Find where the given text appears and provide that cell's center as (x, y) coordinate. 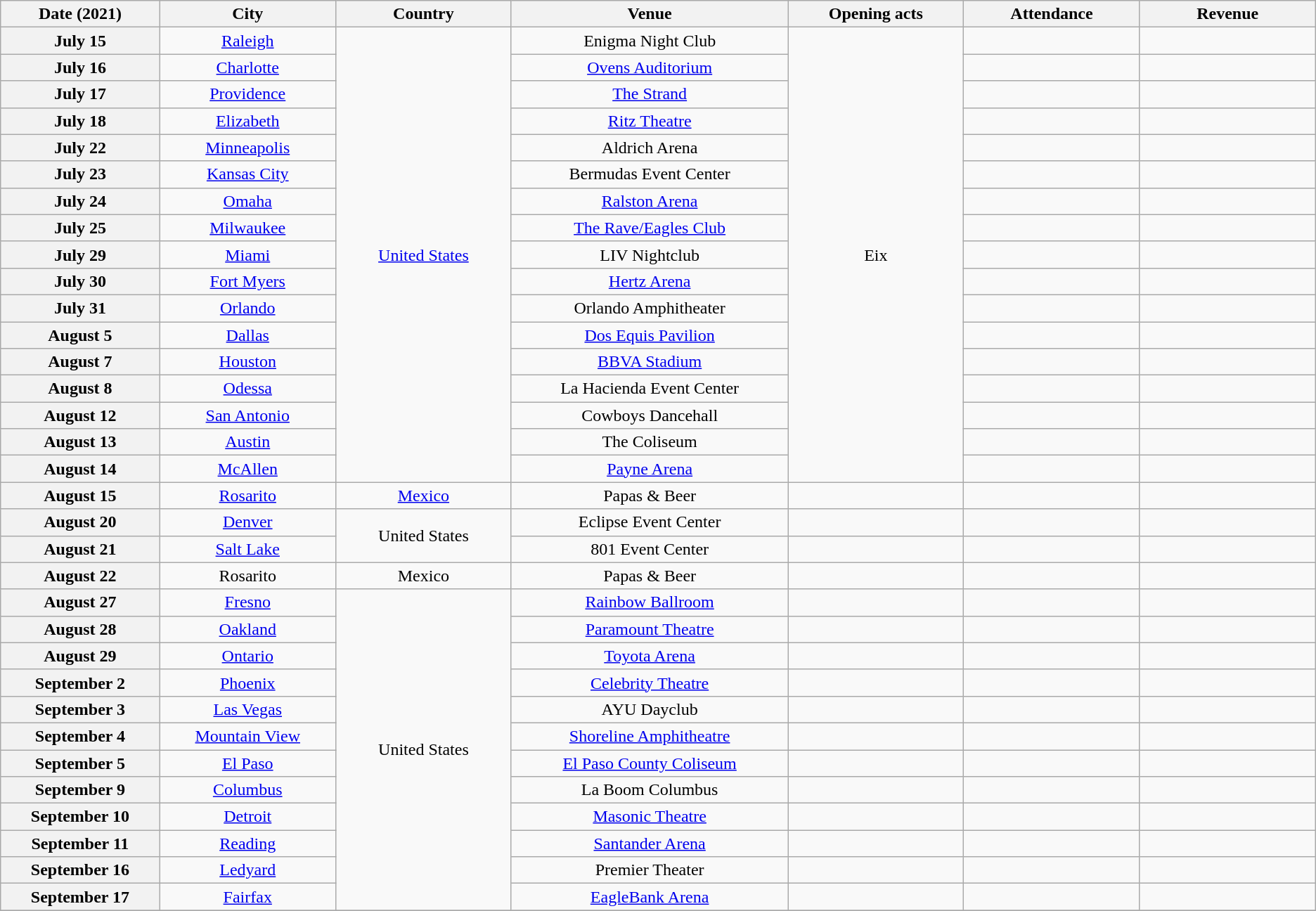
Enigma Night Club (650, 41)
Odessa (247, 389)
July 24 (80, 201)
Attendance (1052, 14)
September 11 (80, 844)
August 28 (80, 629)
July 16 (80, 67)
El Paso (247, 763)
Eclipse Event Center (650, 522)
Salt Lake (247, 549)
Date (2021) (80, 14)
Milwaukee (247, 228)
Bermudas Event Center (650, 174)
August 8 (80, 389)
Celebrity Theatre (650, 683)
The Strand (650, 94)
Orlando Amphitheater (650, 308)
July 25 (80, 228)
Austin (247, 442)
Oakland (247, 629)
Hertz Arena (650, 281)
September 10 (80, 817)
August 27 (80, 602)
LIV Nightclub (650, 254)
El Paso County Coliseum (650, 763)
Las Vegas (247, 709)
Orlando (247, 308)
August 13 (80, 442)
Denver (247, 522)
Eix (876, 254)
August 29 (80, 656)
August 5 (80, 335)
Elizabeth (247, 121)
San Antonio (247, 415)
July 18 (80, 121)
Payne Arena (650, 469)
September 5 (80, 763)
July 29 (80, 254)
Fort Myers (247, 281)
Ledyard (247, 870)
Cowboys Dancehall (650, 415)
Kansas City (247, 174)
Columbus (247, 790)
August 12 (80, 415)
BBVA Stadium (650, 362)
September 16 (80, 870)
Ritz Theatre (650, 121)
Toyota Arena (650, 656)
McAllen (247, 469)
July 22 (80, 148)
La Hacienda Event Center (650, 389)
September 9 (80, 790)
Dallas (247, 335)
September 17 (80, 897)
Revenue (1227, 14)
Premier Theater (650, 870)
Masonic Theatre (650, 817)
Venue (650, 14)
August 20 (80, 522)
Fairfax (247, 897)
Raleigh (247, 41)
Santander Arena (650, 844)
Paramount Theatre (650, 629)
Providence (247, 94)
Phoenix (247, 683)
The Rave/Eagles Club (650, 228)
Rainbow Ballroom (650, 602)
July 30 (80, 281)
Reading (247, 844)
September 2 (80, 683)
AYU Dayclub (650, 709)
The Coliseum (650, 442)
September 3 (80, 709)
Opening acts (876, 14)
Charlotte (247, 67)
City (247, 14)
July 15 (80, 41)
August 7 (80, 362)
August 21 (80, 549)
801 Event Center (650, 549)
Country (423, 14)
July 23 (80, 174)
July 31 (80, 308)
Minneapolis (247, 148)
August 15 (80, 496)
Miami (247, 254)
Fresno (247, 602)
Dos Equis Pavilion (650, 335)
August 22 (80, 576)
Omaha (247, 201)
Aldrich Arena (650, 148)
July 17 (80, 94)
Ovens Auditorium (650, 67)
Ontario (247, 656)
August 14 (80, 469)
Ralston Arena (650, 201)
La Boom Columbus (650, 790)
Detroit (247, 817)
Shoreline Amphitheatre (650, 736)
EagleBank Arena (650, 897)
September 4 (80, 736)
Mountain View (247, 736)
Houston (247, 362)
